Provide the (x, y) coordinate of the cell's center where the given text is located.  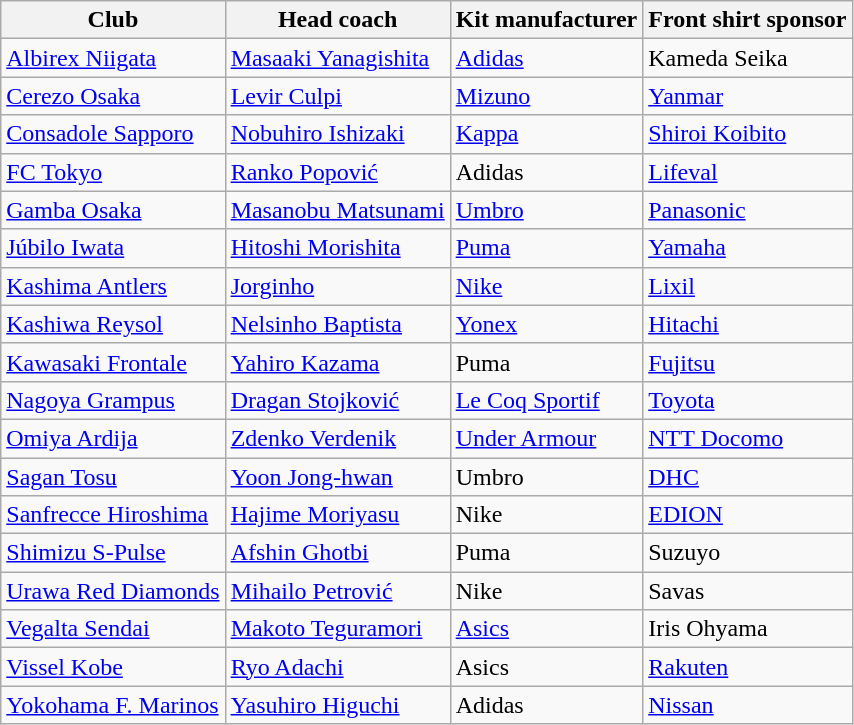
Albirex Niigata (113, 58)
Nagoya Grampus (113, 400)
Dragan Stojković (338, 400)
Nobuhiro Ishizaki (338, 134)
Kappa (546, 134)
Mizuno (546, 96)
Hitachi (748, 324)
Lixil (748, 286)
Gamba Osaka (113, 210)
Yasuhiro Higuchi (338, 705)
Urawa Red Diamonds (113, 591)
Omiya Ardija (113, 438)
Zdenko Verdenik (338, 438)
Savas (748, 591)
Le Coq Sportif (546, 400)
DHC (748, 477)
Ranko Popović (338, 172)
Nelsinho Baptista (338, 324)
Under Armour (546, 438)
Head coach (338, 20)
Yanmar (748, 96)
NTT Docomo (748, 438)
Consadole Sapporo (113, 134)
Júbilo Iwata (113, 248)
Yahiro Kazama (338, 362)
Kashiwa Reysol (113, 324)
Masaaki Yanagishita (338, 58)
Yokohama F. Marinos (113, 705)
Toyota (748, 400)
Kawasaki Frontale (113, 362)
Yoon Jong-hwan (338, 477)
Levir Culpi (338, 96)
Ryo Adachi (338, 667)
Hitoshi Morishita (338, 248)
Front shirt sponsor (748, 20)
Kameda Seika (748, 58)
Shiroi Koibito (748, 134)
Club (113, 20)
Cerezo Osaka (113, 96)
Iris Ohyama (748, 629)
Jorginho (338, 286)
Suzuyo (748, 553)
Kit manufacturer (546, 20)
Nissan (748, 705)
Mihailo Petrović (338, 591)
Sagan Tosu (113, 477)
Panasonic (748, 210)
Yamaha (748, 248)
Fujitsu (748, 362)
Hajime Moriyasu (338, 515)
Lifeval (748, 172)
Shimizu S-Pulse (113, 553)
Rakuten (748, 667)
Yonex (546, 324)
Vissel Kobe (113, 667)
FC Tokyo (113, 172)
Kashima Antlers (113, 286)
Makoto Teguramori (338, 629)
Sanfrecce Hiroshima (113, 515)
Vegalta Sendai (113, 629)
EDION (748, 515)
Masanobu Matsunami (338, 210)
Afshin Ghotbi (338, 553)
